Scan for the cell matching the given text and deliver its (x, y) coordinate at center. 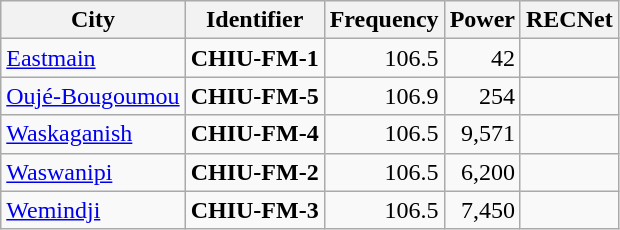
9,571 (482, 134)
42 (482, 58)
Oujé-Bougoumou (93, 96)
RECNet (569, 20)
106.9 (384, 96)
CHIU-FM-4 (254, 134)
254 (482, 96)
6,200 (482, 172)
Waswanipi (93, 172)
Identifier (254, 20)
Wemindji (93, 210)
Frequency (384, 20)
City (93, 20)
CHIU-FM-1 (254, 58)
CHIU-FM-3 (254, 210)
7,450 (482, 210)
CHIU-FM-2 (254, 172)
Eastmain (93, 58)
Waskaganish (93, 134)
CHIU-FM-5 (254, 96)
Power (482, 20)
